Locate the cell with the specified text and output its (X, Y) center coordinate. 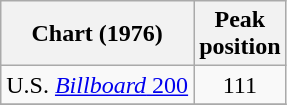
Chart (1976) (98, 34)
111 (240, 85)
Peakposition (240, 34)
U.S. Billboard 200 (98, 85)
